Find where the given text appears and provide that cell's center as (X, Y) coordinate. 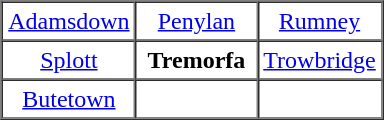
Adamsdown (68, 22)
Trowbridge (319, 60)
Rumney (319, 22)
Tremorfa (197, 60)
Splott (68, 60)
Butetown (68, 100)
Penylan (197, 22)
